Determine the (x, y) coordinate at the center of the cell enclosing the given text.  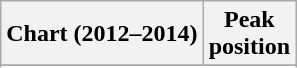
Chart (2012–2014) (102, 34)
Peakposition (249, 34)
